Output the [x, y] coordinate of the center of the cell containing the given text.  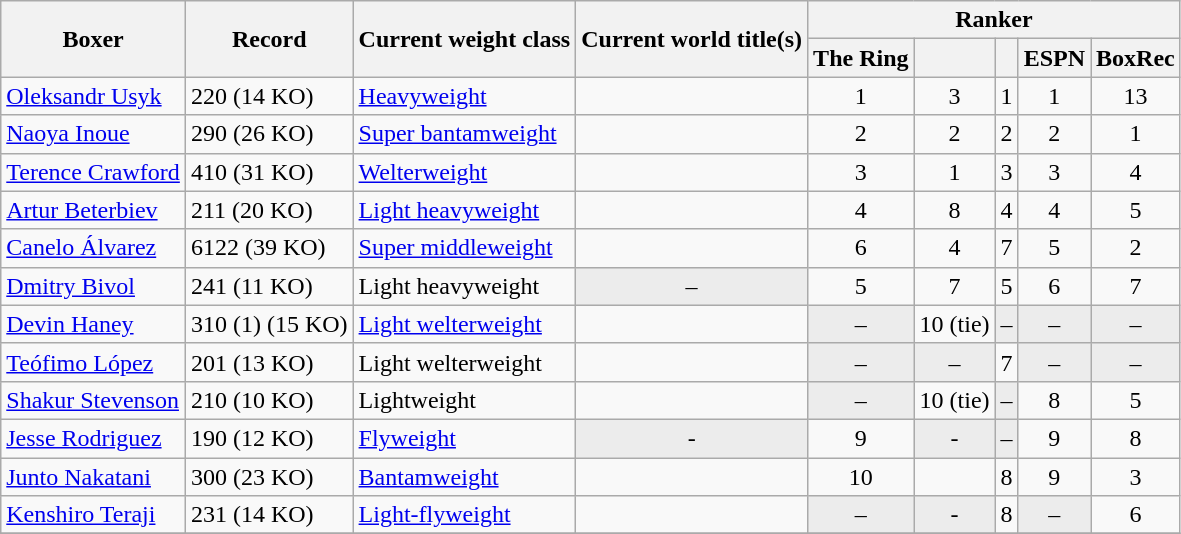
310 (1) (15 KO) [269, 324]
Dmitry Bivol [94, 286]
Current world title(s) [692, 39]
Naoya Inoue [94, 134]
Current weight class [464, 39]
Oleksandr Usyk [94, 96]
220 (14 KO) [269, 96]
Shakur Stevenson [94, 400]
231 (14 KO) [269, 515]
211 (20 KO) [269, 210]
Canelo Álvarez [94, 248]
Jesse Rodriguez [94, 438]
Welterweight [464, 172]
Devin Haney [94, 324]
Light-flyweight [464, 515]
Bantamweight [464, 477]
Lightweight [464, 400]
300 (23 KO) [269, 477]
10 [861, 477]
190 (12 KO) [269, 438]
Record [269, 39]
Flyweight [464, 438]
410 (31 KO) [269, 172]
ESPN [1054, 58]
6122 (39 KO) [269, 248]
Kenshiro Teraji [94, 515]
290 (26 KO) [269, 134]
210 (10 KO) [269, 400]
Ranker [994, 20]
Teófimo López [94, 362]
Boxer [94, 39]
Heavyweight [464, 96]
Super middleweight [464, 248]
Terence Crawford [94, 172]
13 [1136, 96]
Super bantamweight [464, 134]
201 (13 KO) [269, 362]
241 (11 KO) [269, 286]
BoxRec [1136, 58]
Junto Nakatani [94, 477]
The Ring [861, 58]
Artur Beterbiev [94, 210]
